Return the (x, y) coordinate for the center point of the cell that contains the specified text.  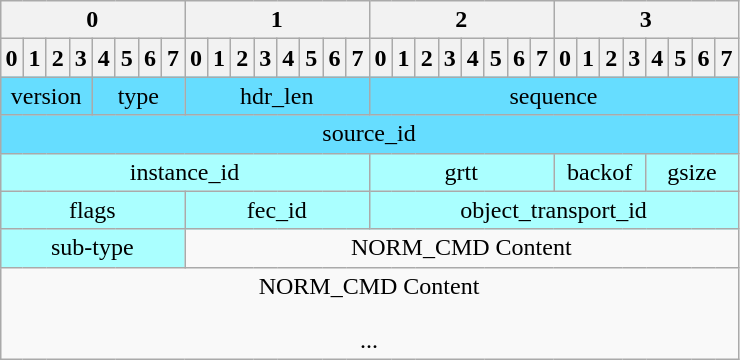
flags (92, 210)
grtt (461, 172)
gsize (692, 172)
fec_id (276, 210)
NORM_CMD Content (461, 248)
version (46, 96)
NORM_CMD Content... (369, 313)
object_transport_id (554, 210)
hdr_len (276, 96)
backof (600, 172)
source_id (369, 134)
sub-type (92, 248)
instance_id (184, 172)
sequence (554, 96)
type (138, 96)
